Provide the (x, y) coordinate of the cell's center where the given text is located.  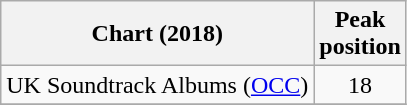
Peakposition (360, 34)
Chart (2018) (158, 34)
18 (360, 85)
UK Soundtrack Albums (OCC) (158, 85)
